From the cell containing the given text, extract its center point as [X, Y] coordinate. 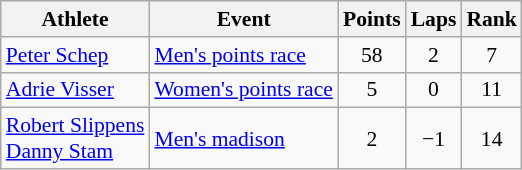
Points [372, 19]
14 [492, 138]
Rank [492, 19]
Men's madison [244, 138]
−1 [434, 138]
Robert SlippensDanny Stam [76, 138]
5 [372, 90]
Women's points race [244, 90]
Adrie Visser [76, 90]
Men's points race [244, 55]
Event [244, 19]
Athlete [76, 19]
Peter Schep [76, 55]
Laps [434, 19]
0 [434, 90]
7 [492, 55]
11 [492, 90]
58 [372, 55]
